Detect which cell encompasses the target text, then output its (X, Y) center coordinate. 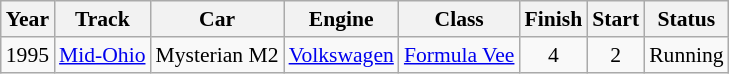
Finish (554, 19)
2 (616, 55)
Track (102, 19)
1995 (28, 55)
Year (28, 19)
Car (218, 19)
Status (686, 19)
Start (616, 19)
Formula Vee (460, 55)
Engine (342, 19)
4 (554, 55)
Class (460, 19)
Running (686, 55)
Mysterian M2 (218, 55)
Volkswagen (342, 55)
Mid-Ohio (102, 55)
